Find where the given text appears and provide that cell's center as (X, Y) coordinate. 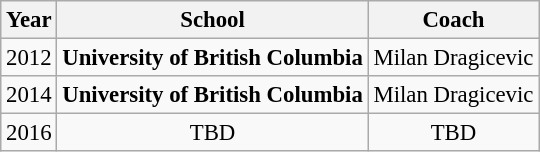
2012 (29, 58)
Coach (454, 20)
2016 (29, 133)
Year (29, 20)
School (212, 20)
2014 (29, 95)
